Identify which cell holds the provided text, then report its (X, Y) central coordinate. 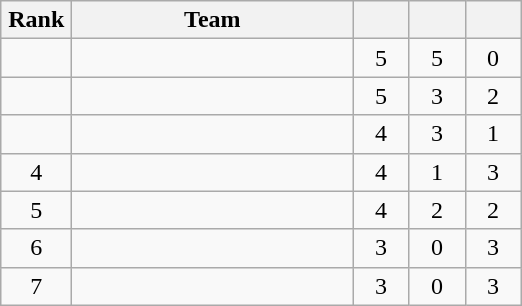
Rank (36, 20)
7 (36, 286)
Team (212, 20)
6 (36, 248)
